Return the (x, y) coordinate for the center point of the cell that contains the specified text.  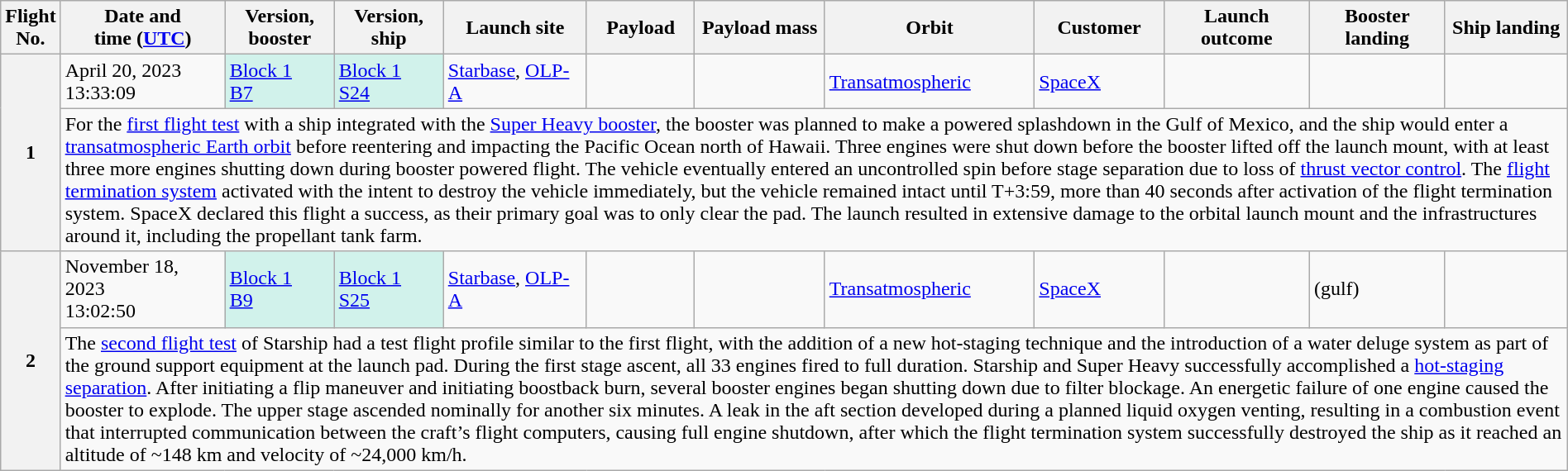
Payload (640, 28)
Block 1B9 (280, 289)
Booster landing (1377, 28)
Block 1B7 (280, 81)
Ship landing (1506, 28)
FlightNo. (31, 28)
Block 1S24 (389, 81)
Orbit (930, 28)
Version,booster (280, 28)
Block 1S25 (389, 289)
Payload mass (759, 28)
Version,ship (389, 28)
2 (31, 360)
1 (31, 153)
(gulf) (1377, 289)
Customer (1099, 28)
Launch site (514, 28)
November 18, 202313:02:50 (142, 289)
Launch outcome (1236, 28)
April 20, 202313:33:09 (142, 81)
Date andtime (UTC) (142, 28)
